Determine the [x, y] coordinate at the center of the cell enclosing the given text.  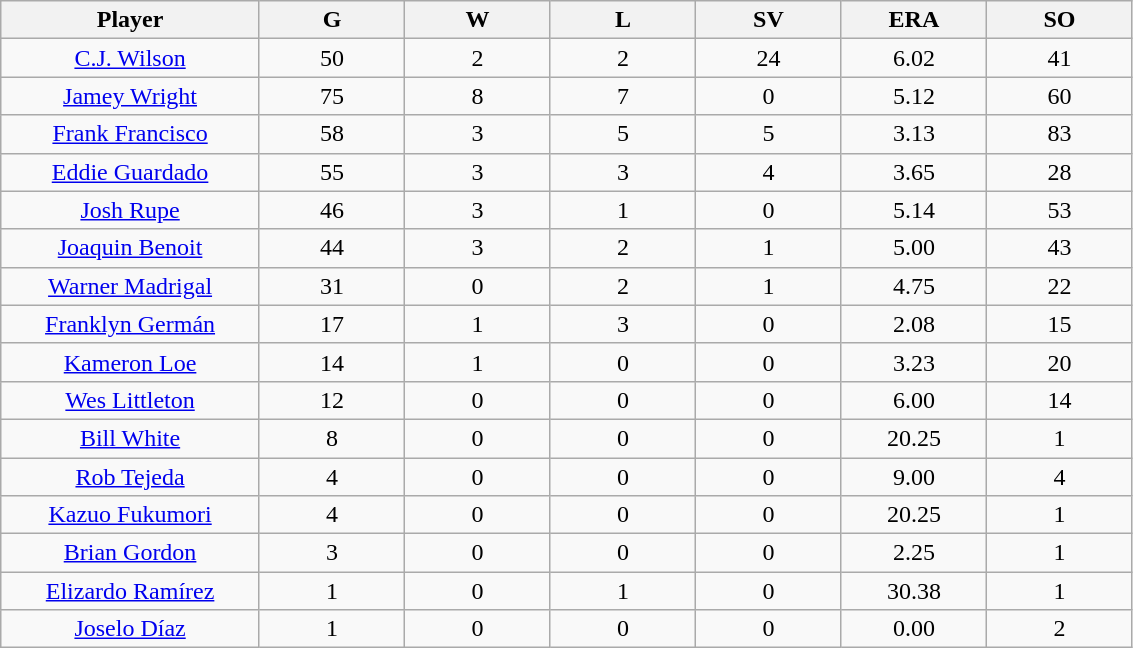
31 [332, 286]
24 [768, 58]
60 [1060, 96]
Brian Gordon [130, 553]
3.13 [914, 134]
4.75 [914, 286]
Bill White [130, 438]
Joaquin Benoit [130, 248]
Elizardo Ramírez [130, 591]
Franklyn Germán [130, 324]
G [332, 20]
Josh Rupe [130, 210]
Kameron Loe [130, 362]
C.J. Wilson [130, 58]
2.25 [914, 553]
55 [332, 172]
46 [332, 210]
15 [1060, 324]
53 [1060, 210]
W [478, 20]
3.23 [914, 362]
6.02 [914, 58]
Wes Littleton [130, 400]
22 [1060, 286]
Rob Tejeda [130, 477]
43 [1060, 248]
28 [1060, 172]
44 [332, 248]
Jamey Wright [130, 96]
17 [332, 324]
Joselo Díaz [130, 629]
5.14 [914, 210]
Eddie Guardado [130, 172]
Warner Madrigal [130, 286]
75 [332, 96]
41 [1060, 58]
50 [332, 58]
0.00 [914, 629]
58 [332, 134]
6.00 [914, 400]
3.65 [914, 172]
2.08 [914, 324]
12 [332, 400]
83 [1060, 134]
SV [768, 20]
9.00 [914, 477]
30.38 [914, 591]
ERA [914, 20]
SO [1060, 20]
Frank Francisco [130, 134]
Kazuo Fukumori [130, 515]
5.00 [914, 248]
L [622, 20]
20 [1060, 362]
Player [130, 20]
5.12 [914, 96]
7 [622, 96]
